Pinpoint the cell where the given text exists, returning its (x, y) midpoint coordinate. 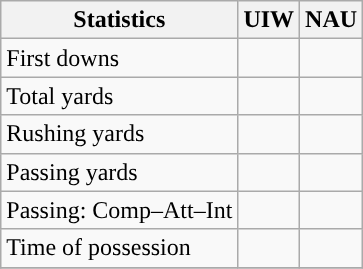
First downs (120, 58)
Passing: Comp–Att–Int (120, 210)
Rushing yards (120, 134)
NAU (332, 20)
UIW (269, 20)
Total yards (120, 96)
Time of possession (120, 248)
Statistics (120, 20)
Passing yards (120, 172)
